Provide the (X, Y) coordinate of the cell's center where the given text is located.  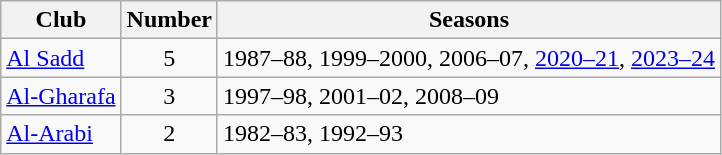
Al Sadd (61, 58)
Club (61, 20)
1997–98, 2001–02, 2008–09 (468, 96)
Number (169, 20)
Seasons (468, 20)
Al-Arabi (61, 134)
Al-Gharafa (61, 96)
2 (169, 134)
1987–88, 1999–2000, 2006–07, 2020–21, 2023–24 (468, 58)
3 (169, 96)
5 (169, 58)
1982–83, 1992–93 (468, 134)
